Find where the given text appears and provide that cell's center as [x, y] coordinate. 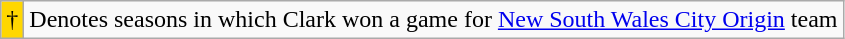
Denotes seasons in which Clark won a game for New South Wales City Origin team [434, 20]
† [12, 20]
